Identify which cell holds the provided text, then report its [x, y] central coordinate. 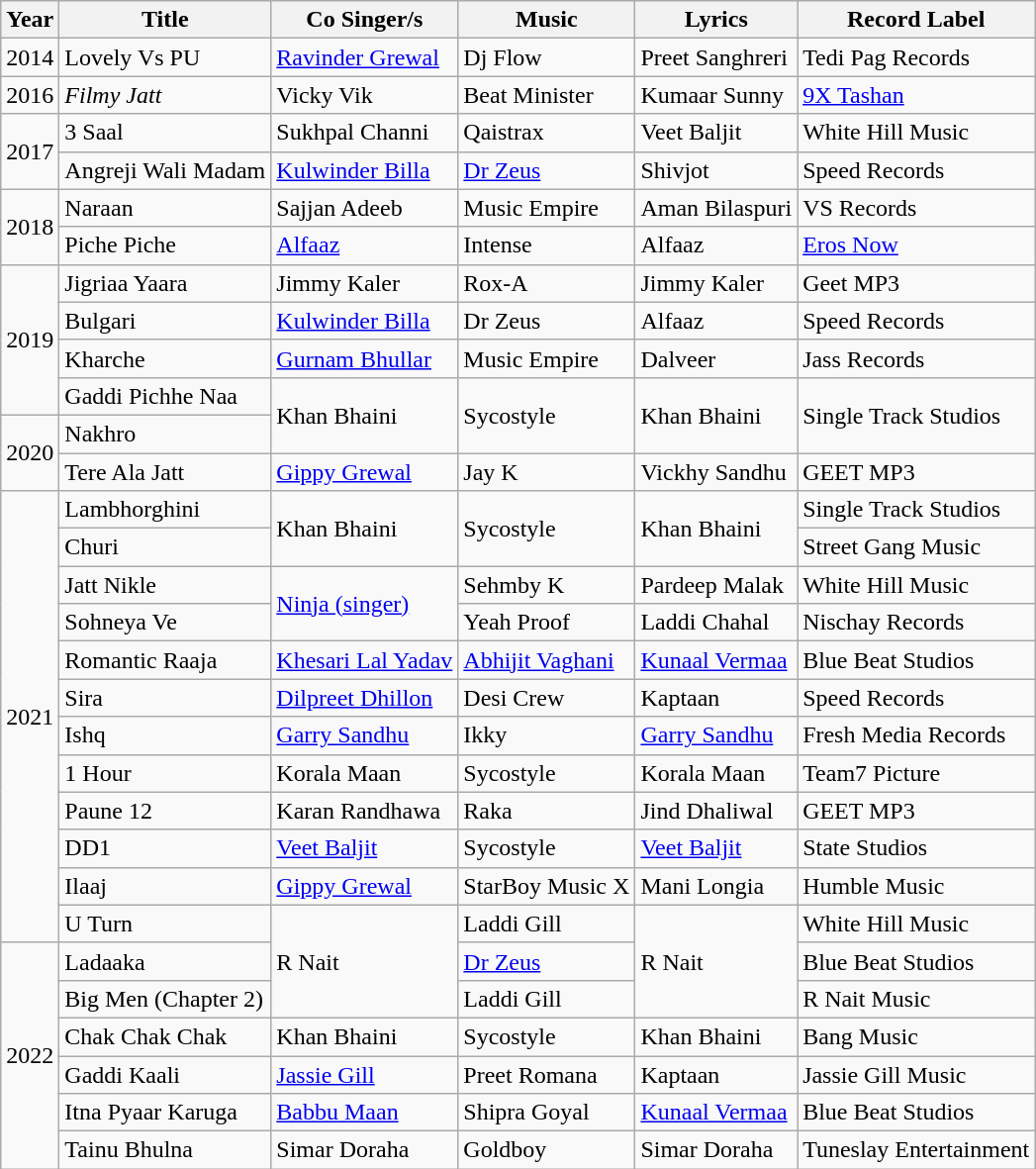
Paune 12 [165, 811]
2017 [30, 151]
2021 [30, 717]
3 Saal [165, 133]
Naraan [165, 208]
Filmy Jatt [165, 95]
Lovely Vs PU [165, 57]
Geet MP3 [916, 283]
Beat Minister [546, 95]
Qaistrax [546, 133]
Yeah Proof [546, 623]
Music [546, 20]
Vickhy Sandhu [716, 472]
Kumaar Sunny [716, 95]
Jigriaa Yaara [165, 283]
Gaddi Pichhe Naa [165, 396]
Title [165, 20]
Sukhpal Channi [364, 133]
Kharche [165, 358]
Desi Crew [546, 698]
Rox-A [546, 283]
U Turn [165, 924]
Tedi Pag Records [916, 57]
Sohneya Ve [165, 623]
Angreji Wali Madam [165, 170]
Humble Music [916, 886]
Abhijit Vaghani [546, 660]
Ravinder Grewal [364, 57]
Ilaaj [165, 886]
Bulgari [165, 321]
Mani Longia [716, 886]
Street Gang Music [916, 547]
R Nait Music [916, 999]
Goldboy [546, 1150]
Tuneslay Entertainment [916, 1150]
Ninja (singer) [364, 604]
State Studios [916, 848]
Gaddi Kaali [165, 1074]
Ladaaka [165, 961]
Laddi Chahal [716, 623]
Record Label [916, 20]
Preet Romana [546, 1074]
2016 [30, 95]
Year [30, 20]
Team7 Picture [916, 773]
Jass Records [916, 358]
Intense [546, 245]
Tainu Bhulna [165, 1150]
2014 [30, 57]
Itna Pyaar Karuga [165, 1113]
Preet Sanghreri [716, 57]
Aman Bilaspuri [716, 208]
Tere Ala Jatt [165, 472]
Vicky Vik [364, 95]
Shipra Goyal [546, 1113]
Babbu Maan [364, 1113]
Pardeep Malak [716, 585]
Chak Chak Chak [165, 1036]
Khesari Lal Yadav [364, 660]
Jind Dhaliwal [716, 811]
Churi [165, 547]
Ikky [546, 735]
Co Singer/s [364, 20]
VS Records [916, 208]
Ishq [165, 735]
Nakhro [165, 434]
Piche Piche [165, 245]
DD1 [165, 848]
Sira [165, 698]
9X Tashan [916, 95]
Lyrics [716, 20]
Dalveer [716, 358]
2020 [30, 452]
Eros Now [916, 245]
2018 [30, 227]
Nischay Records [916, 623]
Fresh Media Records [916, 735]
StarBoy Music X [546, 886]
Jay K [546, 472]
Gurnam Bhullar [364, 358]
Dj Flow [546, 57]
Raka [546, 811]
Jassie Gill Music [916, 1074]
Bang Music [916, 1036]
Big Men (Chapter 2) [165, 999]
Sajjan Adeeb [364, 208]
Jassie Gill [364, 1074]
Jatt Nikle [165, 585]
Karan Randhawa [364, 811]
Dilpreet Dhillon [364, 698]
2019 [30, 340]
Lambhorghini [165, 510]
Shivjot [716, 170]
Sehmby K [546, 585]
1 Hour [165, 773]
2022 [30, 1055]
Romantic Raaja [165, 660]
